For the text-containing cell, return its midpoint in (x, y) coordinate format. 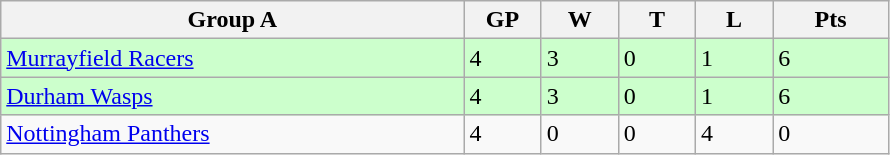
L (734, 20)
Murrayfield Racers (232, 58)
Nottingham Panthers (232, 134)
Pts (831, 20)
W (580, 20)
T (656, 20)
GP (502, 20)
Durham Wasps (232, 96)
Group A (232, 20)
